Determine the (X, Y) coordinate at the center of the cell enclosing the given text.  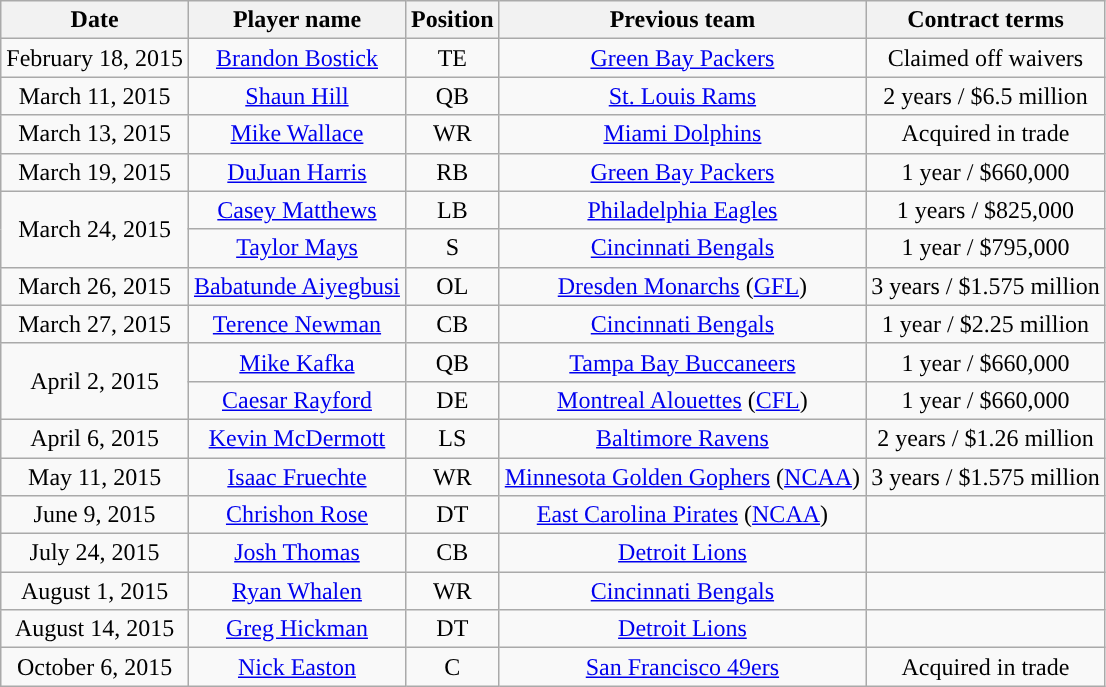
Shaun Hill (296, 96)
Dresden Monarchs (GFL) (682, 286)
Josh Thomas (296, 553)
DuJuan Harris (296, 172)
March 24, 2015 (95, 229)
February 18, 2015 (95, 58)
March 11, 2015 (95, 96)
October 6, 2015 (95, 667)
Taylor Mays (296, 248)
Claimed off waivers (986, 58)
Mike Kafka (296, 362)
TE (452, 58)
Nick Easton (296, 667)
Terence Newman (296, 324)
2 years / $1.26 million (986, 438)
April 2, 2015 (95, 381)
March 13, 2015 (95, 134)
Kevin McDermott (296, 438)
Contract terms (986, 20)
June 9, 2015 (95, 515)
May 11, 2015 (95, 477)
Miami Dolphins (682, 134)
August 14, 2015 (95, 629)
Montreal Alouettes (CFL) (682, 400)
Minnesota Golden Gophers (NCAA) (682, 477)
S (452, 248)
Brandon Bostick (296, 58)
RB (452, 172)
Player name (296, 20)
Greg Hickman (296, 629)
August 1, 2015 (95, 591)
C (452, 667)
Chrishon Rose (296, 515)
LB (452, 210)
Position (452, 20)
Ryan Whalen (296, 591)
San Francisco 49ers (682, 667)
Baltimore Ravens (682, 438)
DE (452, 400)
1 years / $825,000 (986, 210)
2 years / $6.5 million (986, 96)
1 year / $2.25 million (986, 324)
Casey Matthews (296, 210)
Date (95, 20)
OL (452, 286)
LS (452, 438)
July 24, 2015 (95, 553)
1 year / $795,000 (986, 248)
March 27, 2015 (95, 324)
Philadelphia Eagles (682, 210)
Previous team (682, 20)
Caesar Rayford (296, 400)
East Carolina Pirates (NCAA) (682, 515)
St. Louis Rams (682, 96)
April 6, 2015 (95, 438)
Babatunde Aiyegbusi (296, 286)
Mike Wallace (296, 134)
Tampa Bay Buccaneers (682, 362)
Isaac Fruechte (296, 477)
March 26, 2015 (95, 286)
March 19, 2015 (95, 172)
